Detect which cell encompasses the target text, then output its [X, Y] center coordinate. 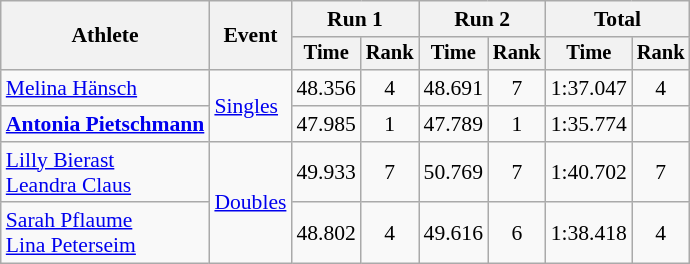
48.691 [454, 88]
47.985 [326, 124]
48.802 [326, 234]
48.356 [326, 88]
1:40.702 [589, 172]
6 [517, 234]
Total [618, 19]
1:35.774 [589, 124]
Athlete [106, 36]
Event [250, 36]
Run 2 [482, 19]
Lilly BierastLeandra Claus [106, 172]
49.616 [454, 234]
1:37.047 [589, 88]
Melina Hänsch [106, 88]
Sarah PflaumeLina Peterseim [106, 234]
47.789 [454, 124]
Doubles [250, 203]
Antonia Pietschmann [106, 124]
49.933 [326, 172]
50.769 [454, 172]
Singles [250, 106]
Run 1 [354, 19]
1:38.418 [589, 234]
